For the text-containing cell, return its midpoint in (x, y) coordinate format. 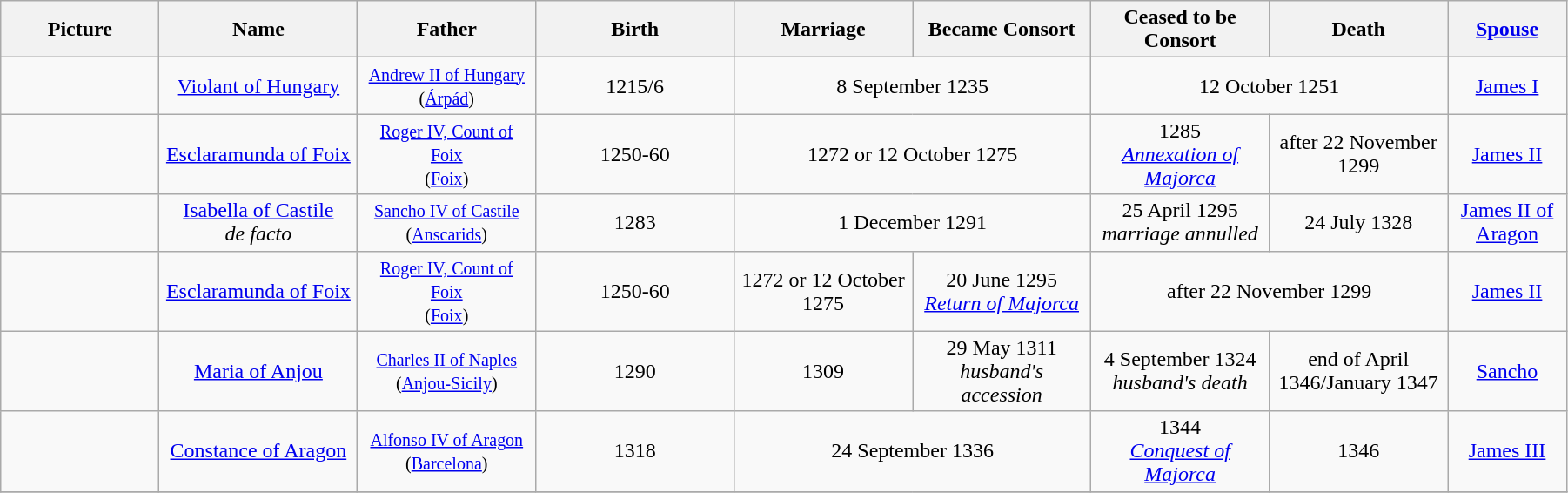
1285Annexation of Majorca (1180, 154)
Andrew II of Hungary(Árpád) (447, 85)
29 May 1311husband's accession (1002, 371)
1309 (823, 371)
James II of Aragon (1507, 223)
1344Conquest of Majorca (1180, 451)
Became Consort (1002, 30)
Spouse (1507, 30)
Sancho (1507, 371)
4 September 1324husband's death (1180, 371)
20 June 1295Return of Majorca (1002, 291)
24 September 1336 (913, 451)
Ceased to be Consort (1180, 30)
James III (1507, 451)
12 October 1251 (1270, 85)
Alfonso IV of Aragon(Barcelona) (447, 451)
Name (258, 30)
1346 (1359, 451)
Birth (635, 30)
25 April 1295marriage annulled (1180, 223)
James I (1507, 85)
Death (1359, 30)
Sancho IV of Castile(Anscarids) (447, 223)
Father (447, 30)
Constance of Aragon (258, 451)
1290 (635, 371)
1 December 1291 (913, 223)
Isabella of Castilede facto (258, 223)
8 September 1235 (913, 85)
Marriage (823, 30)
1318 (635, 451)
Picture (80, 30)
24 July 1328 (1359, 223)
Maria of Anjou (258, 371)
Charles II of Naples(Anjou-Sicily) (447, 371)
Violant of Hungary (258, 85)
1283 (635, 223)
end of April 1346/January 1347 (1359, 371)
1215/6 (635, 85)
